Return (x, y) of the center of cell containing provided text 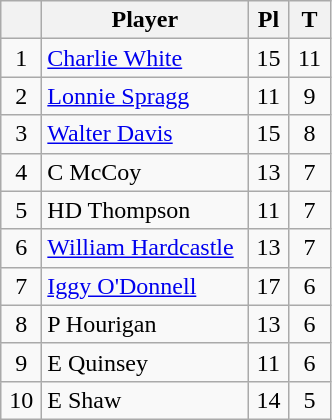
P Hourigan (145, 324)
Player (145, 20)
Iggy O'Donnell (145, 286)
Walter Davis (145, 134)
4 (22, 172)
C McCoy (145, 172)
10 (22, 400)
14 (268, 400)
E Shaw (145, 400)
Charlie White (145, 58)
Pl (268, 20)
HD Thompson (145, 210)
3 (22, 134)
2 (22, 96)
Lonnie Spragg (145, 96)
1 (22, 58)
William Hardcastle (145, 248)
E Quinsey (145, 362)
17 (268, 286)
T (310, 20)
